Detect which cell encompasses the target text, then output its [x, y] center coordinate. 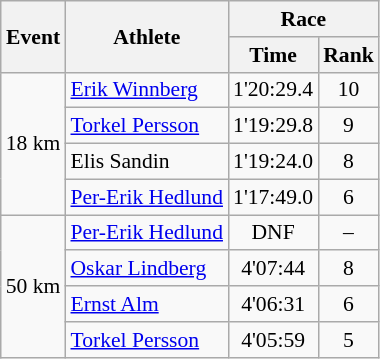
DNF [273, 233]
1'19:29.8 [273, 126]
Event [34, 36]
– [348, 233]
Oskar Lindberg [146, 269]
5 [348, 340]
Athlete [146, 36]
9 [348, 126]
Race [304, 19]
Elis Sandin [146, 162]
Erik Winnberg [146, 90]
50 km [34, 286]
18 km [34, 143]
4'05:59 [273, 340]
Ernst Alm [146, 304]
1'17:49.0 [273, 197]
1'19:24.0 [273, 162]
Rank [348, 55]
4'06:31 [273, 304]
10 [348, 90]
4'07:44 [273, 269]
Time [273, 55]
1'20:29.4 [273, 90]
